For the text-containing cell, return its midpoint in (x, y) coordinate format. 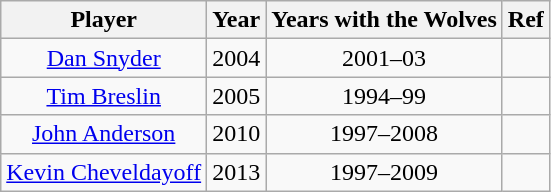
1994–99 (384, 96)
Kevin Cheveldayoff (104, 172)
Tim Breslin (104, 96)
Ref (526, 20)
2001–03 (384, 58)
1997–2009 (384, 172)
John Anderson (104, 134)
2004 (236, 58)
1997–2008 (384, 134)
2005 (236, 96)
2010 (236, 134)
Dan Snyder (104, 58)
2013 (236, 172)
Player (104, 20)
Years with the Wolves (384, 20)
Year (236, 20)
